Find where the given text appears and provide that cell's center as [X, Y] coordinate. 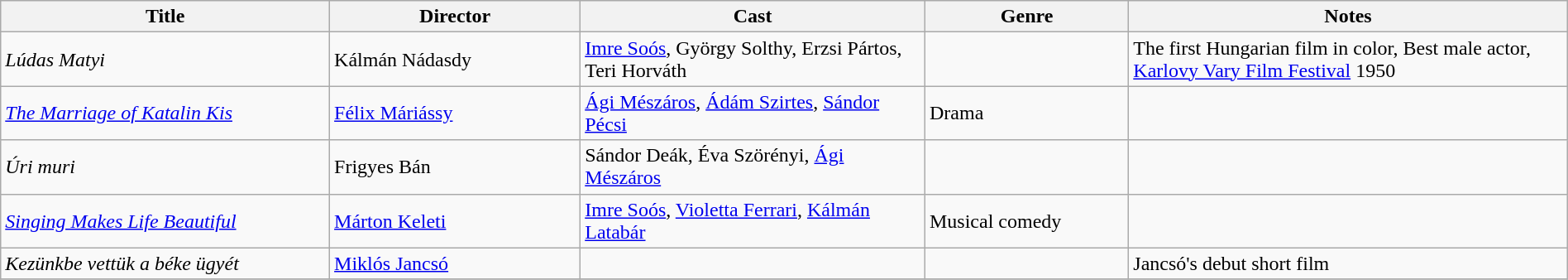
Sándor Deák, Éva Szörényi, Ági Mészáros [753, 167]
Ági Mészáros, Ádám Szirtes, Sándor Pécsi [753, 113]
Cast [753, 17]
Notes [1348, 17]
Title [165, 17]
Úri muri [165, 167]
Musical comedy [1026, 220]
Drama [1026, 113]
Imre Soós, György Solthy, Erzsi Pártos, Teri Horváth [753, 60]
Miklós Jancsó [455, 263]
Frigyes Bán [455, 167]
Director [455, 17]
The first Hungarian film in color, Best male actor, Karlovy Vary Film Festival 1950 [1348, 60]
Félix Máriássy [455, 113]
Imre Soós, Violetta Ferrari, Kálmán Latabár [753, 220]
Genre [1026, 17]
Kálmán Nádasdy [455, 60]
Márton Keleti [455, 220]
Jancsó's debut short film [1348, 263]
Kezünkbe vettük a béke ügyét [165, 263]
Singing Makes Life Beautiful [165, 220]
Lúdas Matyi [165, 60]
The Marriage of Katalin Kis [165, 113]
